For the text-containing cell, return its midpoint in [X, Y] coordinate format. 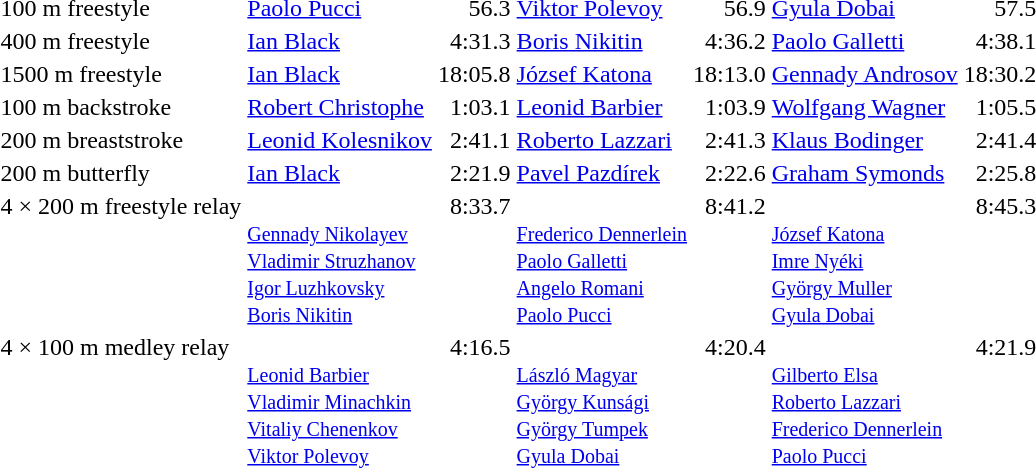
Graham Symonds [864, 173]
2:22.6 [730, 173]
1:03.9 [730, 107]
Wolfgang Wagner [864, 107]
8:33.7 [474, 260]
Pavel Pazdírek [602, 173]
4:31.3 [474, 41]
Boris Nikitin [602, 41]
József Katona [602, 74]
18:13.0 [730, 74]
Frederico DennerleinPaolo GallettiAngelo RomaniPaolo Pucci [602, 260]
2:41.1 [474, 140]
2:21.9 [474, 173]
Robert Christophe [340, 107]
Roberto Lazzari [602, 140]
8:41.2 [730, 260]
Klaus Bodinger [864, 140]
Leonid Kolesnikov [340, 140]
2:41.3 [730, 140]
1:03.1 [474, 107]
4:36.2 [730, 41]
Gennady NikolayevVladimir StruzhanovIgor LuzhkovskyBoris Nikitin [340, 260]
József KatonaImre NyékiGyörgy MullerGyula Dobai [864, 260]
Gennady Androsov [864, 74]
18:05.8 [474, 74]
Leonid Barbier [602, 107]
Paolo Galletti [864, 41]
